Identify which cell holds the provided text, then report its (X, Y) central coordinate. 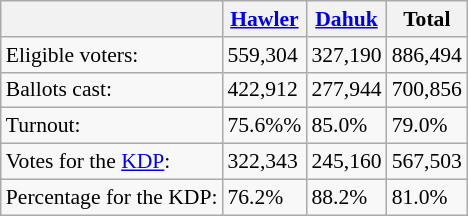
Total (427, 19)
700,856 (427, 90)
Dahuk (346, 19)
81.0% (427, 197)
88.2% (346, 197)
Hawler (264, 19)
Ballots cast: (112, 90)
75.6%% (264, 126)
245,160 (346, 162)
Eligible voters: (112, 55)
567,503 (427, 162)
327,190 (346, 55)
422,912 (264, 90)
Votes for the KDP: (112, 162)
322,343 (264, 162)
Percentage for the KDP: (112, 197)
277,944 (346, 90)
Turnout: (112, 126)
76.2% (264, 197)
886,494 (427, 55)
79.0% (427, 126)
85.0% (346, 126)
559,304 (264, 55)
